Scan for the cell matching the given text and deliver its [X, Y] coordinate at center. 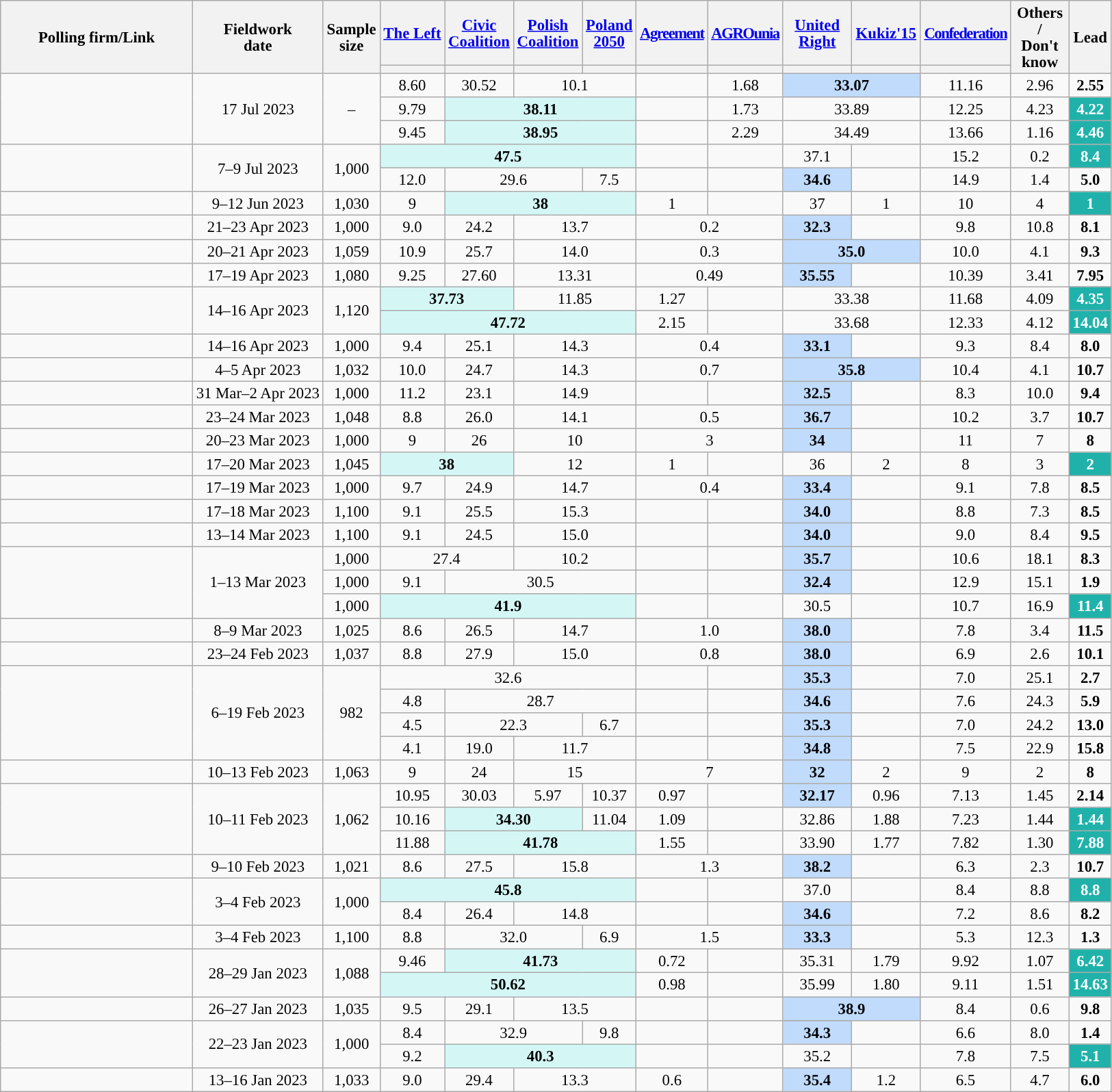
13.66 [966, 133]
9–10 Feb 2023 [257, 866]
37.0 [817, 891]
1.9 [1090, 583]
4.23 [1040, 109]
7.23 [966, 820]
7.13 [966, 795]
24.9 [479, 489]
6.6 [966, 1032]
0.7 [710, 369]
20–23 Mar 2023 [257, 441]
30.03 [479, 795]
32.86 [817, 820]
1.79 [887, 962]
35.4 [817, 1080]
27.5 [479, 866]
16.9 [1040, 606]
7.88 [1090, 843]
11 [966, 441]
20–21 Apr 2023 [257, 252]
1,062 [352, 819]
10–13 Feb 2023 [257, 772]
0.49 [710, 275]
Others /Don't know [1040, 37]
1.73 [745, 109]
4.35 [1090, 298]
9.2 [412, 1056]
23.1 [479, 393]
3.4 [1040, 629]
7.82 [966, 843]
35.2 [817, 1056]
7.3 [1040, 512]
7.2 [966, 914]
13.7 [575, 227]
32.17 [817, 795]
0.96 [887, 795]
33.38 [851, 298]
11.88 [412, 843]
2.6 [1040, 654]
13.3 [575, 1080]
34.3 [817, 1032]
15 [575, 772]
24.5 [479, 535]
7.6 [966, 701]
1.16 [1040, 133]
33.1 [817, 346]
The Left [412, 33]
12 [575, 464]
37 [817, 204]
1.68 [745, 86]
33.3 [817, 937]
6.42 [1090, 962]
12.0 [412, 181]
9.92 [966, 962]
3.41 [1040, 275]
11.85 [575, 298]
34.49 [851, 133]
35.8 [851, 369]
1.09 [672, 820]
10.8 [1040, 227]
9.46 [412, 962]
45.8 [508, 891]
2.7 [1090, 677]
2.14 [1090, 795]
14.63 [1090, 985]
12.9 [966, 583]
26 [479, 441]
1.88 [887, 820]
0.8 [710, 654]
CivicCoalition [479, 33]
1.2 [887, 1080]
1.5 [710, 937]
24.7 [479, 369]
33.89 [851, 109]
8–9 Mar 2023 [257, 629]
36.7 [817, 417]
1,048 [352, 417]
PolishCoalition [547, 33]
21–23 Apr 2023 [257, 227]
23–24 Mar 2023 [257, 417]
27.60 [479, 275]
31 Mar–2 Apr 2023 [257, 393]
8.60 [412, 86]
35.31 [817, 962]
37.73 [446, 298]
24.3 [1040, 701]
11.5 [1090, 629]
1.80 [887, 985]
1,030 [352, 204]
11.04 [609, 820]
UnitedRight [817, 33]
1,088 [352, 973]
36 [817, 464]
5.97 [547, 795]
32.4 [817, 583]
5.0 [1090, 181]
26–27 Jan 2023 [257, 1009]
4.22 [1090, 109]
32.9 [513, 1032]
11.7 [575, 749]
38.2 [817, 866]
14.1 [575, 417]
4.12 [1040, 322]
1.51 [1040, 985]
26.4 [479, 914]
18.1 [1040, 558]
35.55 [817, 275]
10.95 [412, 795]
9.25 [412, 275]
8.2 [1090, 914]
0.97 [672, 795]
1,080 [352, 275]
5.9 [1090, 701]
4.5 [412, 725]
10.16 [412, 820]
Polling firm/Link [97, 37]
32.0 [513, 937]
2.96 [1040, 86]
32 [817, 772]
33.07 [851, 86]
Poland2050 [609, 33]
4–5 Apr 2023 [257, 369]
28.7 [541, 701]
24 [479, 772]
30.52 [479, 86]
22.3 [513, 725]
1,120 [352, 311]
982 [352, 712]
11.2 [412, 393]
35.99 [817, 985]
Fieldworkdate [257, 37]
29.1 [479, 1009]
41.73 [541, 962]
6.5 [966, 1080]
33.4 [817, 489]
1,045 [352, 464]
Confederation [966, 33]
3.7 [1040, 417]
27.9 [479, 654]
13–16 Jan 2023 [257, 1080]
2.29 [745, 133]
12.33 [966, 322]
9.7 [412, 489]
10.4 [966, 369]
2.15 [672, 322]
1,035 [352, 1009]
17–19 Mar 2023 [257, 489]
10.39 [966, 275]
10.37 [609, 795]
0.3 [710, 252]
17–18 Mar 2023 [257, 512]
33.68 [851, 322]
23–24 Feb 2023 [257, 654]
1,021 [352, 866]
17–19 Apr 2023 [257, 275]
32.3 [817, 227]
5.3 [966, 937]
1.27 [672, 298]
22.9 [1040, 749]
11.16 [966, 86]
13–14 Mar 2023 [257, 535]
0.5 [710, 417]
1.77 [887, 843]
13.5 [575, 1009]
12.3 [1040, 937]
25.7 [479, 252]
1,025 [352, 629]
35.7 [817, 558]
15.1 [1040, 583]
47.5 [508, 156]
41.9 [508, 606]
32.5 [817, 393]
Agreement [672, 33]
1,037 [352, 654]
1–13 Mar 2023 [257, 582]
9.45 [412, 133]
14.8 [575, 914]
40.3 [541, 1056]
0.98 [672, 985]
Kukiz'15 [887, 33]
6.7 [609, 725]
6.3 [966, 866]
32.6 [508, 677]
50.62 [508, 985]
1,033 [352, 1080]
Lead [1090, 37]
4.8 [412, 701]
26.0 [479, 417]
4.46 [1090, 133]
25.5 [479, 512]
10.9 [412, 252]
33.90 [817, 843]
15.3 [575, 512]
29.4 [479, 1080]
7.95 [1090, 275]
9.79 [412, 109]
14.0 [575, 252]
29.6 [513, 181]
13.0 [1090, 725]
Samplesize [352, 37]
9–12 Jun 2023 [257, 204]
2.55 [1090, 86]
17–20 Mar 2023 [257, 464]
9.11 [966, 985]
34 [817, 441]
15.2 [966, 156]
41.78 [541, 843]
1,032 [352, 369]
1.55 [672, 843]
– [352, 109]
17 Jul 2023 [257, 109]
6–19 Feb 2023 [257, 712]
1.30 [1040, 843]
26.5 [479, 629]
1.0 [710, 629]
47.72 [508, 322]
13.31 [575, 275]
14.04 [1090, 322]
11.4 [1090, 606]
10.6 [966, 558]
34.8 [817, 749]
12.25 [966, 109]
1,059 [352, 252]
8.1 [1090, 227]
4.7 [1040, 1080]
1.07 [1040, 962]
7–9 Jul 2023 [257, 168]
19.0 [479, 749]
4.09 [1040, 298]
34.30 [513, 820]
1,063 [352, 772]
0.72 [672, 962]
4 [1040, 204]
38.11 [541, 109]
2.3 [1040, 866]
6.0 [1090, 1080]
1.45 [1040, 795]
38.9 [851, 1009]
11.68 [966, 298]
AGROunia [745, 33]
37.1 [817, 156]
22–23 Jan 2023 [257, 1044]
28–29 Jan 2023 [257, 973]
10–11 Feb 2023 [257, 819]
27.4 [446, 558]
38.95 [541, 133]
35.0 [851, 252]
5.1 [1090, 1056]
